Provide the (x, y) coordinate of the cell's center where the given text is located.  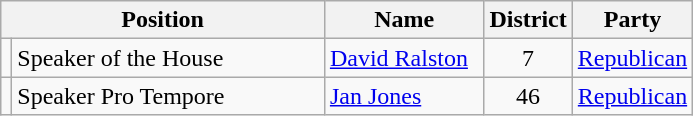
District (528, 20)
Speaker Pro Tempore (168, 96)
Name (404, 20)
Position (163, 20)
46 (528, 96)
David Ralston (404, 58)
7 (528, 58)
Party (632, 20)
Jan Jones (404, 96)
Speaker of the House (168, 58)
